Return [X, Y] of the center of cell containing provided text 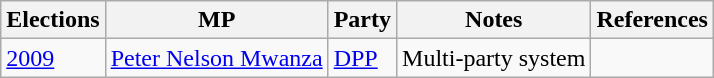
Multi-party system [494, 58]
Elections [53, 20]
2009 [53, 58]
MP [216, 20]
DPP [362, 58]
References [652, 20]
Notes [494, 20]
Peter Nelson Mwanza [216, 58]
Party [362, 20]
